Identify which cell holds the provided text, then report its (X, Y) central coordinate. 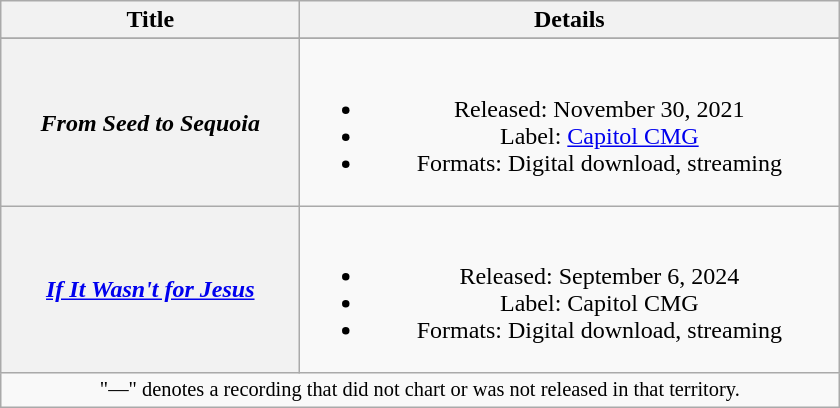
If It Wasn't for Jesus (150, 290)
"—" denotes a recording that did not chart or was not released in that territory. (420, 390)
Title (150, 20)
Details (570, 20)
Released: September 6, 2024Label: Capitol CMGFormats: Digital download, streaming (570, 290)
From Seed to Sequoia (150, 122)
Released: November 30, 2021Label: Capitol CMGFormats: Digital download, streaming (570, 122)
